Return [X, Y] of the center of cell containing provided text 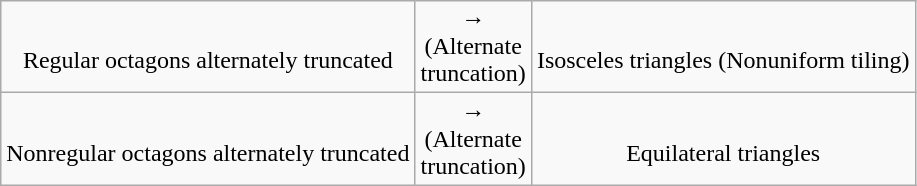
Equilateral triangles [723, 139]
Regular octagons alternately truncated [208, 47]
Nonregular octagons alternately truncated [208, 139]
Isosceles triangles (Nonuniform tiling) [723, 47]
